Scan for the cell matching the given text and deliver its [X, Y] coordinate at center. 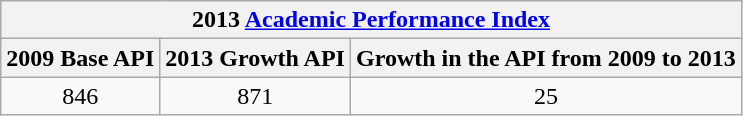
871 [256, 96]
846 [80, 96]
2013 Academic Performance Index [372, 20]
Growth in the API from 2009 to 2013 [546, 58]
2009 Base API [80, 58]
2013 Growth API [256, 58]
25 [546, 96]
